Output the [x, y] coordinate of the center of the cell containing the given text.  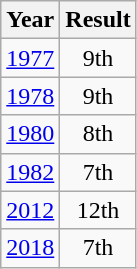
Year [30, 20]
Result [98, 20]
8th [98, 134]
1978 [30, 96]
2012 [30, 210]
1977 [30, 58]
12th [98, 210]
1980 [30, 134]
2018 [30, 248]
1982 [30, 172]
